Scan for the cell matching the given text and deliver its (x, y) coordinate at center. 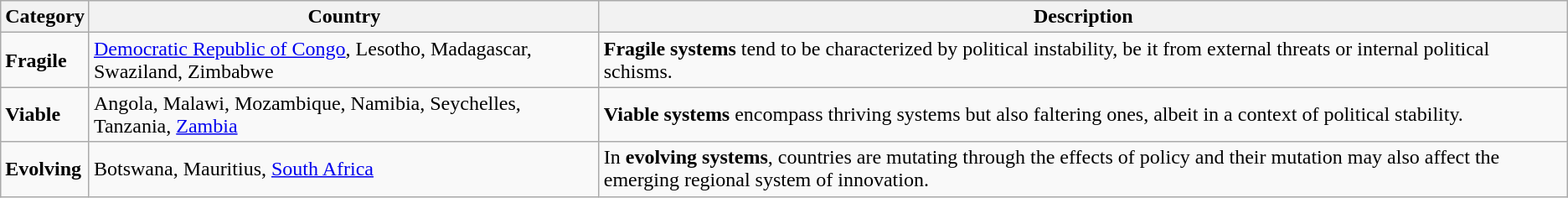
Fragile systems tend to be characterized by political instability, be it from external threats or internal political schisms. (1083, 60)
Description (1083, 17)
Viable systems encompass thriving systems but also faltering ones, albeit in a context of political stability. (1083, 114)
Viable (45, 114)
Category (45, 17)
Country (343, 17)
Fragile (45, 60)
Angola, Malawi, Mozambique, Namibia, Seychelles, Tanzania, Zambia (343, 114)
Democratic Republic of Congo, Lesotho, Madagascar, Swaziland, Zimbabwe (343, 60)
Botswana, Mauritius, South Africa (343, 169)
Evolving (45, 169)
